Provide the [x, y] coordinate of the cell's center where the given text is located.  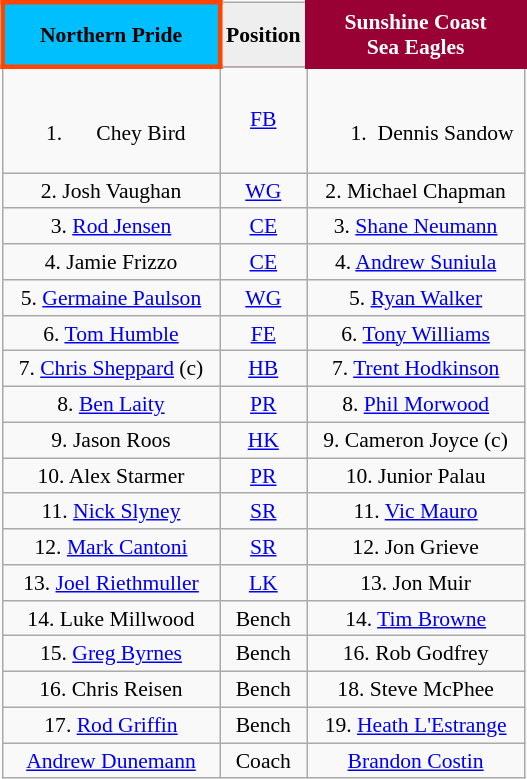
7. Trent Hodkinson [416, 369]
HK [264, 440]
Andrew Dunemann [110, 761]
Sunshine CoastSea Eagles [416, 35]
14. Luke Millwood [110, 618]
3. Rod Jensen [110, 226]
8. Ben Laity [110, 405]
4. Andrew Suniula [416, 262]
19. Heath L'Estrange [416, 725]
11. Vic Mauro [416, 511]
14. Tim Browne [416, 618]
LK [264, 583]
8. Phil Morwood [416, 405]
2. Josh Vaughan [110, 191]
13. Joel Riethmuller [110, 583]
6. Tony Williams [416, 333]
4. Jamie Frizzo [110, 262]
FB [264, 120]
12. Jon Grieve [416, 547]
2. Michael Chapman [416, 191]
17. Rod Griffin [110, 725]
6. Tom Humble [110, 333]
16. Rob Godfrey [416, 654]
3. Shane Neumann [416, 226]
Northern Pride [110, 35]
7. Chris Sheppard (c) [110, 369]
16. Chris Reisen [110, 690]
10. Alex Starmer [110, 476]
HB [264, 369]
11. Nick Slyney [110, 511]
5. Germaine Paulson [110, 298]
12. Mark Cantoni [110, 547]
Chey Bird [110, 120]
Dennis Sandow [416, 120]
Position [264, 35]
Brandon Costin [416, 761]
Coach [264, 761]
13. Jon Muir [416, 583]
9. Jason Roos [110, 440]
FE [264, 333]
9. Cameron Joyce (c) [416, 440]
5. Ryan Walker [416, 298]
18. Steve McPhee [416, 690]
10. Junior Palau [416, 476]
15. Greg Byrnes [110, 654]
